Detect which cell encompasses the target text, then output its [x, y] center coordinate. 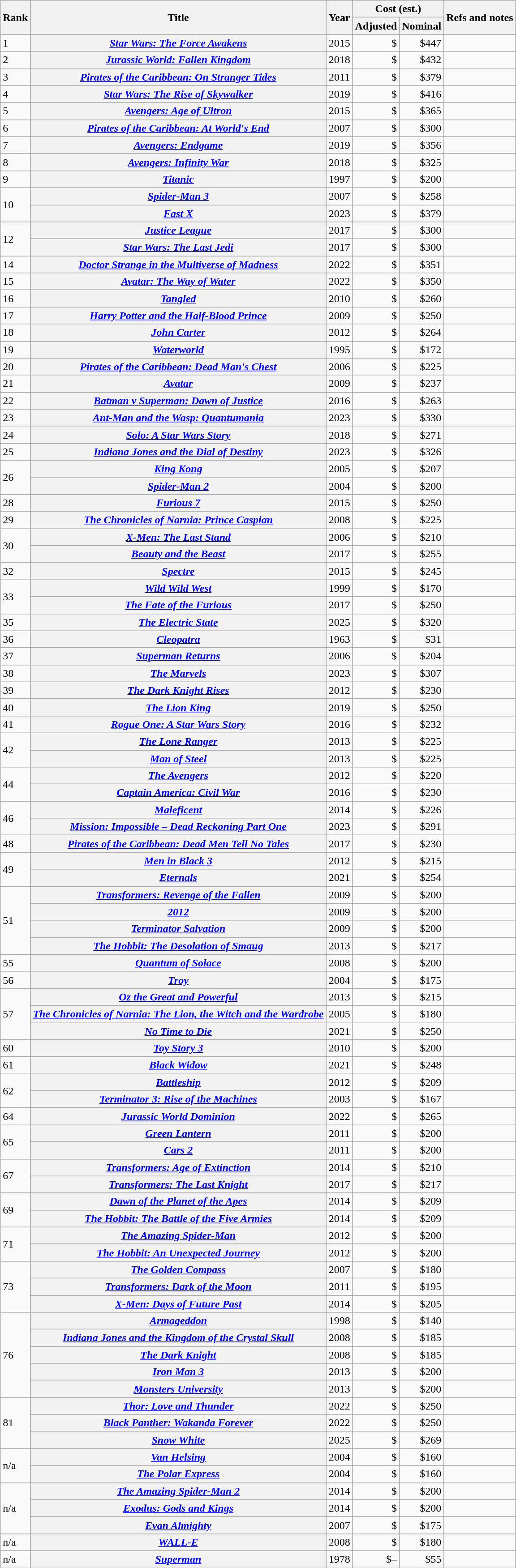
Captain America: Civil War [178, 793]
Justice League [178, 231]
57 [15, 1014]
Rank [15, 17]
Troy [178, 980]
$325 [422, 162]
16 [15, 299]
5 [15, 111]
Transformers: The Last Knight [178, 1184]
$55 [422, 1559]
Black Widow [178, 1065]
Pirates of the Caribbean: At World's End [178, 128]
69 [15, 1210]
$307 [422, 673]
Avengers: Age of Ultron [178, 111]
Transformers: Dark of the Moon [178, 1286]
$245 [422, 571]
The Hobbit: An Unexpected Journey [178, 1252]
51 [15, 920]
Mission: Impossible – Dead Reckoning Part One [178, 827]
$264 [422, 333]
56 [15, 980]
Star Wars: The Last Jedi [178, 248]
76 [15, 1355]
Harry Potter and the Half-Blood Prince [178, 316]
$365 [422, 111]
The Fate of the Furious [178, 605]
The Avengers [178, 776]
8 [15, 162]
Van Helsing [178, 1457]
1999 [340, 588]
1998 [340, 1321]
Thor: Love and Thunder [178, 1406]
Black Panther: Wakanda Forever [178, 1423]
17 [15, 316]
60 [15, 1048]
Nominal [422, 26]
18 [15, 333]
42 [15, 750]
Refs and notes [480, 17]
The Dark Knight [178, 1355]
1995 [340, 350]
Pirates of the Caribbean: Dead Man's Chest [178, 367]
$172 [422, 350]
10 [15, 205]
2003 [340, 1099]
25 [15, 452]
73 [15, 1286]
$350 [422, 282]
Evan Almighty [178, 1525]
Rogue One: A Star Wars Story [178, 724]
The Golden Compass [178, 1269]
Eternals [178, 878]
Transformers: Age of Extinction [178, 1167]
Exodus: Gods and Kings [178, 1508]
$351 [422, 265]
The Lone Ranger [178, 741]
1963 [340, 639]
$447 [422, 43]
Terminator 3: Rise of the Machines [178, 1099]
$258 [422, 196]
Beauty and the Beast [178, 554]
29 [15, 520]
Avatar [178, 384]
48 [15, 844]
40 [15, 707]
38 [15, 673]
$140 [422, 1321]
55 [15, 963]
Men in Black 3 [178, 861]
Superman Returns [178, 656]
23 [15, 418]
Titanic [178, 179]
Man of Steel [178, 759]
The Hobbit: The Battle of the Five Armies [178, 1218]
7 [15, 145]
Batman v Superman: Dawn of Justice [178, 401]
Cleopatra [178, 639]
21 [15, 384]
$– [376, 1559]
64 [15, 1116]
Star Wars: The Rise of Skywalker [178, 94]
32 [15, 571]
24 [15, 435]
$356 [422, 145]
33 [15, 597]
King Kong [178, 469]
Spectre [178, 571]
Title [178, 17]
Superman [178, 1559]
$254 [422, 878]
Green Lantern [178, 1133]
Avatar: The Way of Water [178, 282]
1 [15, 43]
Spider-Man 2 [178, 486]
6 [15, 128]
$226 [422, 810]
Quantum of Solace [178, 963]
14 [15, 265]
Solo: A Star Wars Story [178, 435]
$237 [422, 384]
$269 [422, 1440]
37 [15, 656]
$291 [422, 827]
The Marvels [178, 673]
Adjusted [376, 26]
39 [15, 690]
$263 [422, 401]
Furious 7 [178, 503]
X-Men: Days of Future Past [178, 1304]
$255 [422, 554]
$170 [422, 588]
$265 [422, 1116]
30 [15, 546]
The Amazing Spider-Man [178, 1235]
Fast X [178, 214]
28 [15, 503]
$220 [422, 776]
Pirates of the Caribbean: Dead Men Tell No Tales [178, 844]
Iron Man 3 [178, 1372]
1978 [340, 1559]
$432 [422, 60]
35 [15, 622]
The Dark Knight Rises [178, 690]
46 [15, 818]
49 [15, 869]
Indiana Jones and the Kingdom of the Crystal Skull [178, 1338]
Toy Story 3 [178, 1048]
Jurassic World: Fallen Kingdom [178, 60]
9 [15, 179]
Pirates of the Caribbean: On Stranger Tides [178, 77]
4 [15, 94]
Ant-Man and the Wasp: Quantumania [178, 418]
Doctor Strange in the Multiverse of Madness [178, 265]
Avengers: Infinity War [178, 162]
$416 [422, 94]
$167 [422, 1099]
41 [15, 724]
Jurassic World Dominion [178, 1116]
Dawn of the Planet of the Apes [178, 1201]
44 [15, 784]
$207 [422, 469]
71 [15, 1244]
Spider-Man 3 [178, 196]
36 [15, 639]
20 [15, 367]
Tangled [178, 299]
Cars 2 [178, 1150]
62 [15, 1091]
Oz the Great and Powerful [178, 997]
Avengers: Endgame [178, 145]
$205 [422, 1304]
Armageddon [178, 1321]
The Lion King [178, 707]
$232 [422, 724]
12 [15, 239]
Battleship [178, 1082]
61 [15, 1065]
X-Men: The Last Stand [178, 537]
1997 [340, 179]
Cost (est.) [398, 9]
26 [15, 477]
2 [15, 60]
Wild Wild West [178, 588]
$320 [422, 622]
22 [15, 401]
Terminator Salvation [178, 929]
Year [340, 17]
The Electric State [178, 622]
The Chronicles of Narnia: Prince Caspian [178, 520]
19 [15, 350]
$248 [422, 1065]
The Hobbit: The Desolation of Smaug [178, 946]
WALL-E [178, 1542]
Waterworld [178, 350]
$31 [422, 639]
The Polar Express [178, 1474]
Star Wars: The Force Awakens [178, 43]
No Time to Die [178, 1031]
$326 [422, 452]
15 [15, 282]
The Amazing Spider-Man 2 [178, 1491]
The Chronicles of Narnia: The Lion, the Witch and the Wardrobe [178, 1014]
$271 [422, 435]
Snow White [178, 1440]
$204 [422, 656]
$260 [422, 299]
$330 [422, 418]
81 [15, 1423]
Maleficent [178, 810]
67 [15, 1176]
65 [15, 1142]
Monsters University [178, 1389]
3 [15, 77]
Indiana Jones and the Dial of Destiny [178, 452]
Transformers: Revenge of the Fallen [178, 895]
$195 [422, 1286]
John Carter [178, 333]
